Scan for the cell matching the given text and deliver its [X, Y] coordinate at center. 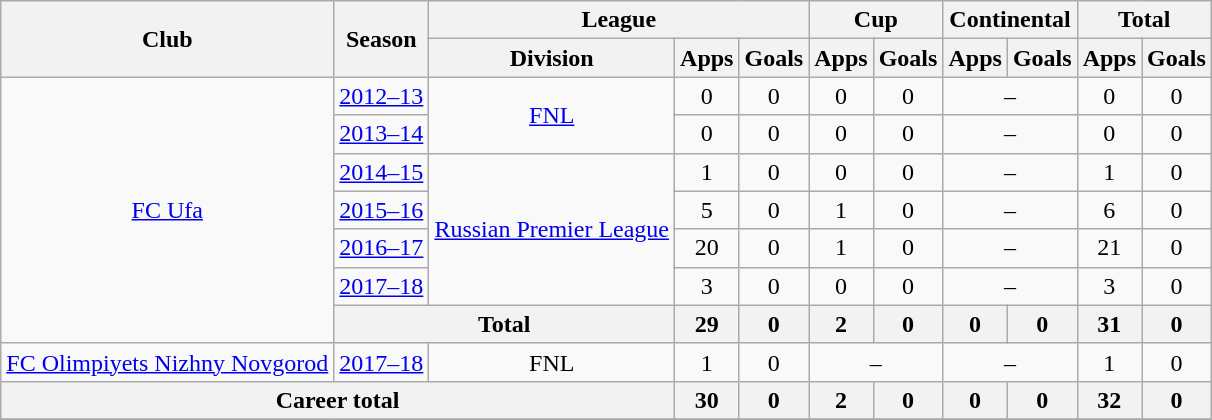
Club [168, 39]
5 [707, 210]
FC Olimpiyets Nizhny Novgorod [168, 362]
2015–16 [382, 210]
20 [707, 248]
2014–15 [382, 172]
2012–13 [382, 96]
30 [707, 400]
21 [1109, 248]
Division [552, 58]
Russian Premier League [552, 229]
Career total [338, 400]
Continental [1010, 20]
2016–17 [382, 248]
2013–14 [382, 134]
FC Ufa [168, 210]
31 [1109, 324]
Cup [876, 20]
32 [1109, 400]
6 [1109, 210]
League [619, 20]
Season [382, 39]
29 [707, 324]
